Determine the [x, y] coordinate at the center of the cell enclosing the given text.  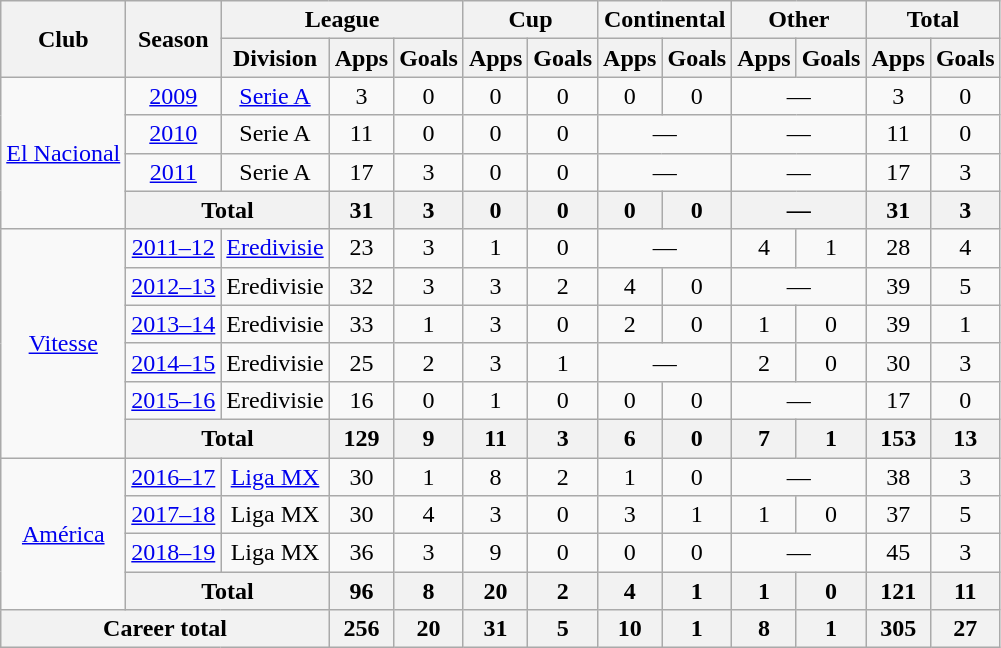
2010 [174, 134]
121 [898, 591]
10 [630, 629]
Cup [530, 20]
2014–15 [174, 362]
33 [361, 324]
305 [898, 629]
32 [361, 286]
2011 [174, 172]
25 [361, 362]
37 [898, 515]
América [64, 534]
2011–12 [174, 248]
13 [965, 438]
16 [361, 400]
El Nacional [64, 153]
Vitesse [64, 343]
27 [965, 629]
28 [898, 248]
2017–18 [174, 515]
153 [898, 438]
Career total [165, 629]
2016–17 [174, 477]
2015–16 [174, 400]
45 [898, 553]
7 [764, 438]
Other [799, 20]
23 [361, 248]
38 [898, 477]
Division [275, 58]
2018–19 [174, 553]
Club [64, 39]
129 [361, 438]
Season [174, 39]
2012–13 [174, 286]
6 [630, 438]
2013–14 [174, 324]
2009 [174, 96]
36 [361, 553]
256 [361, 629]
League [342, 20]
Continental [665, 20]
96 [361, 591]
